Locate the cell with the specified text and output its [X, Y] center coordinate. 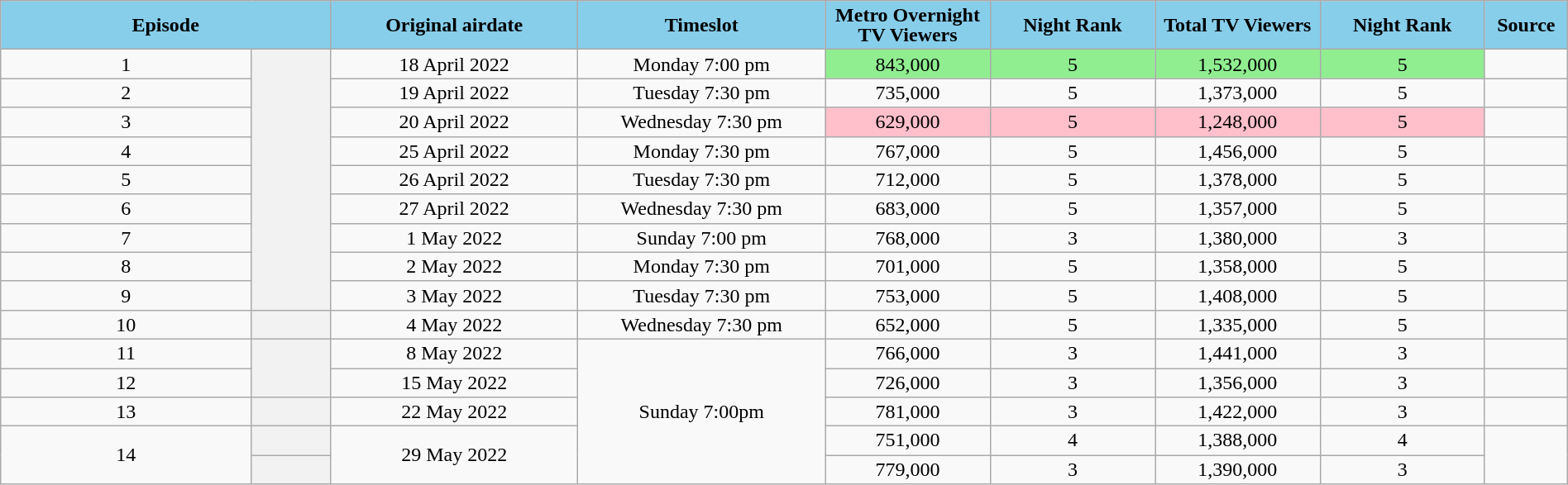
Source [1526, 25]
629,000 [908, 122]
22 May 2022 [455, 411]
29 May 2022 [455, 455]
15 May 2022 [455, 383]
Episode [165, 25]
753,000 [908, 296]
11 [126, 354]
726,000 [908, 383]
652,000 [908, 324]
1,378,000 [1237, 180]
1,356,000 [1237, 383]
8 [126, 266]
1,441,000 [1237, 354]
701,000 [908, 266]
8 May 2022 [455, 354]
683,000 [908, 208]
2 May 2022 [455, 266]
9 [126, 296]
4 May 2022 [455, 324]
Metro Overnight TV Viewers [908, 25]
Monday 7:00 pm [701, 64]
1,373,000 [1237, 93]
766,000 [908, 354]
1,532,000 [1237, 64]
1,380,000 [1237, 238]
712,000 [908, 180]
6 [126, 208]
1,335,000 [1237, 324]
18 April 2022 [455, 64]
781,000 [908, 411]
1,456,000 [1237, 150]
19 April 2022 [455, 93]
1,422,000 [1237, 411]
26 April 2022 [455, 180]
767,000 [908, 150]
1,390,000 [1237, 469]
1,357,000 [1237, 208]
3 May 2022 [455, 296]
1,358,000 [1237, 266]
843,000 [908, 64]
25 April 2022 [455, 150]
Total TV Viewers [1237, 25]
1 [126, 64]
1 May 2022 [455, 238]
27 April 2022 [455, 208]
2 [126, 93]
Timeslot [701, 25]
12 [126, 383]
1,248,000 [1237, 122]
735,000 [908, 93]
13 [126, 411]
14 [126, 455]
Original airdate [455, 25]
751,000 [908, 441]
1,388,000 [1237, 441]
779,000 [908, 469]
Sunday 7:00 pm [701, 238]
1,408,000 [1237, 296]
20 April 2022 [455, 122]
768,000 [908, 238]
10 [126, 324]
Sunday 7:00pm [701, 411]
7 [126, 238]
